Determine the [x, y] coordinate at the center of the cell enclosing the given text.  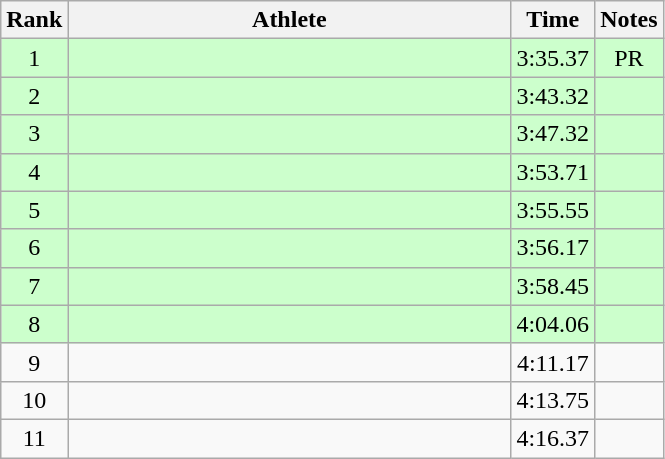
6 [34, 248]
3:47.32 [553, 134]
8 [34, 324]
3:43.32 [553, 96]
4:11.17 [553, 362]
4:04.06 [553, 324]
1 [34, 58]
9 [34, 362]
Athlete [290, 20]
3:58.45 [553, 286]
3:55.55 [553, 210]
Rank [34, 20]
3 [34, 134]
2 [34, 96]
Notes [629, 20]
3:56.17 [553, 248]
Time [553, 20]
4:13.75 [553, 400]
5 [34, 210]
4 [34, 172]
3:35.37 [553, 58]
10 [34, 400]
PR [629, 58]
3:53.71 [553, 172]
11 [34, 438]
7 [34, 286]
4:16.37 [553, 438]
